Find where the given text appears and provide that cell's center as (x, y) coordinate. 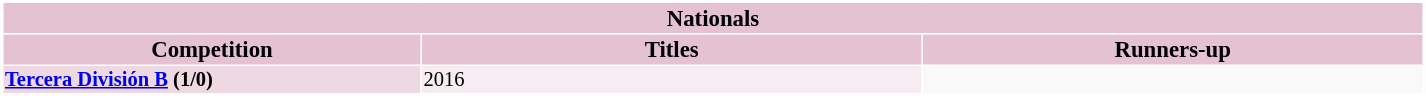
Competition (212, 50)
Tercera División B (1/0) (212, 80)
Runners-up (1173, 50)
Nationals (713, 18)
Titles (672, 50)
2016 (672, 80)
